Scan for the cell matching the given text and deliver its [X, Y] coordinate at center. 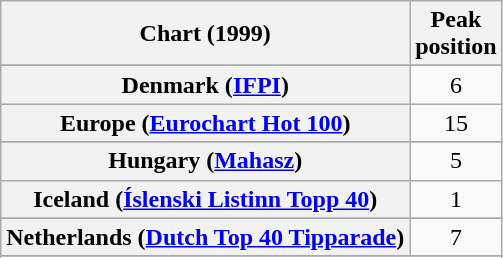
15 [456, 123]
5 [456, 161]
Chart (1999) [206, 34]
Denmark (IFPI) [206, 85]
Europe (Eurochart Hot 100) [206, 123]
Iceland (Íslenski Listinn Topp 40) [206, 199]
1 [456, 199]
Peakposition [456, 34]
7 [456, 237]
6 [456, 85]
Netherlands (Dutch Top 40 Tipparade) [206, 237]
Hungary (Mahasz) [206, 161]
